Capture the cell that displays the provided text and extract its (X, Y) central coordinate. 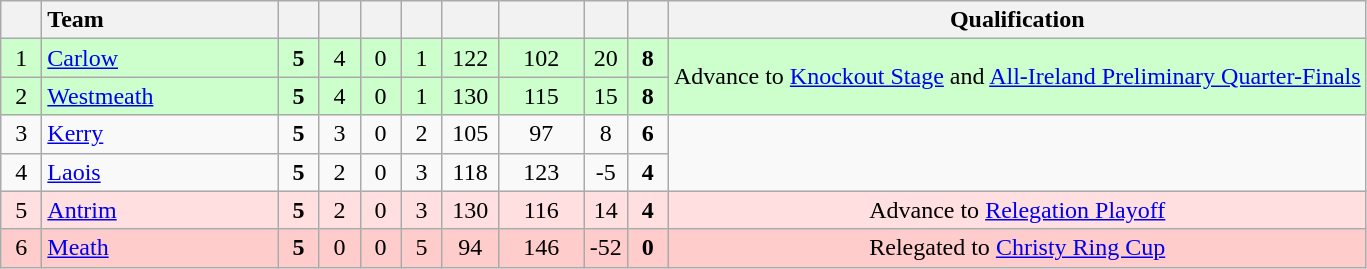
Meath (160, 248)
Laois (160, 172)
118 (470, 172)
Carlow (160, 58)
20 (606, 58)
102 (541, 58)
146 (541, 248)
115 (541, 96)
Westmeath (160, 96)
-52 (606, 248)
123 (541, 172)
15 (606, 96)
Qualification (1017, 20)
-5 (606, 172)
Relegated to Christy Ring Cup (1017, 248)
Team (160, 20)
Kerry (160, 134)
Advance to Knockout Stage and All-Ireland Preliminary Quarter-Finals (1017, 77)
Antrim (160, 210)
116 (541, 210)
122 (470, 58)
Advance to Relegation Playoff (1017, 210)
14 (606, 210)
94 (470, 248)
105 (470, 134)
97 (541, 134)
